Identify which cell holds the provided text, then report its (X, Y) central coordinate. 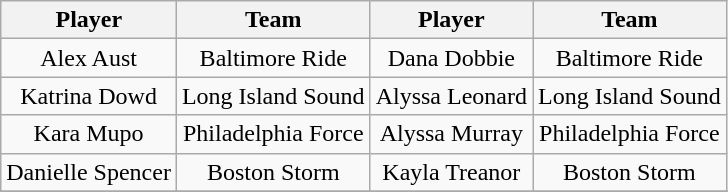
Alyssa Murray (451, 134)
Katrina Dowd (89, 96)
Alyssa Leonard (451, 96)
Dana Dobbie (451, 58)
Kara Mupo (89, 134)
Alex Aust (89, 58)
Kayla Treanor (451, 172)
Danielle Spencer (89, 172)
